Capture the cell that displays the provided text and extract its [X, Y] central coordinate. 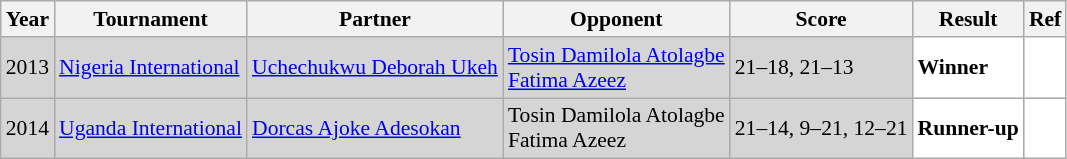
Year [28, 19]
Winner [968, 68]
Ref [1045, 19]
Uchechukwu Deborah Ukeh [375, 68]
Dorcas Ajoke Adesokan [375, 128]
Uganda International [150, 128]
21–14, 9–21, 12–21 [822, 128]
Partner [375, 19]
2013 [28, 68]
Runner-up [968, 128]
21–18, 21–13 [822, 68]
2014 [28, 128]
Result [968, 19]
Nigeria International [150, 68]
Opponent [616, 19]
Tournament [150, 19]
Score [822, 19]
